Identify which cell holds the provided text, then report its (x, y) central coordinate. 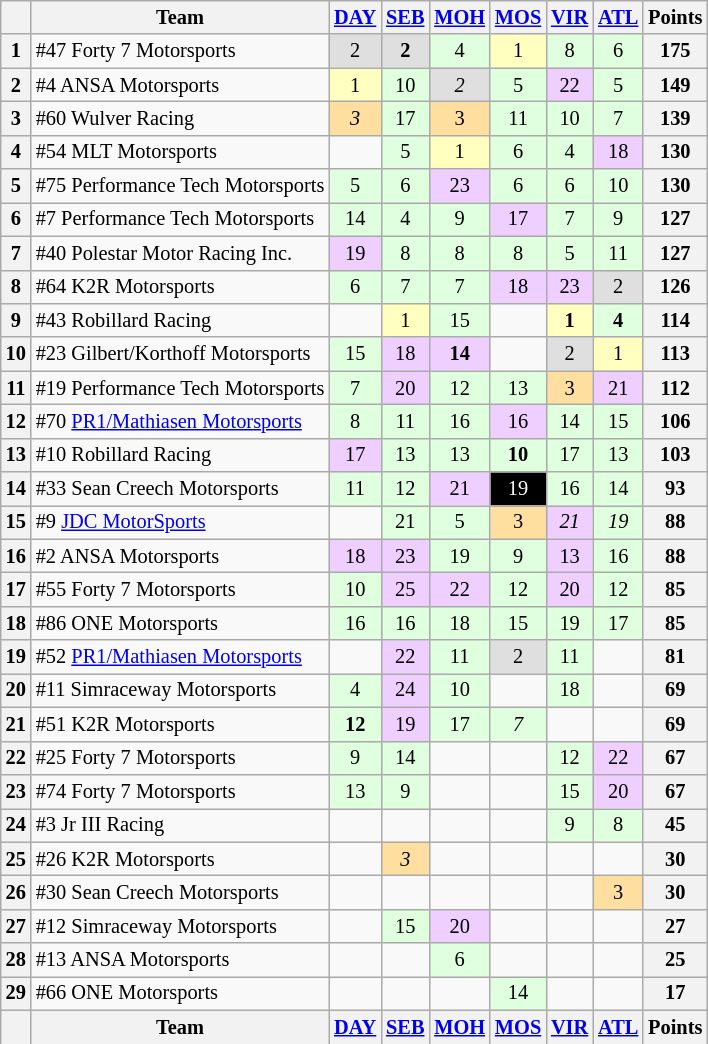
29 (16, 993)
#70 PR1/Mathiasen Motorsports (180, 421)
#64 K2R Motorsports (180, 287)
#43 Robillard Racing (180, 320)
#30 Sean Creech Motorsports (180, 892)
#75 Performance Tech Motorsports (180, 186)
#86 ONE Motorsports (180, 623)
93 (675, 489)
126 (675, 287)
#25 Forty 7 Motorsports (180, 758)
103 (675, 455)
106 (675, 421)
#47 Forty 7 Motorsports (180, 51)
#26 K2R Motorsports (180, 859)
112 (675, 388)
28 (16, 960)
#11 Simraceway Motorsports (180, 690)
#7 Performance Tech Motorsports (180, 219)
149 (675, 85)
#4 ANSA Motorsports (180, 85)
114 (675, 320)
81 (675, 657)
#9 JDC MotorSports (180, 522)
#51 K2R Motorsports (180, 724)
#3 Jr III Racing (180, 825)
#74 Forty 7 Motorsports (180, 791)
#13 ANSA Motorsports (180, 960)
#2 ANSA Motorsports (180, 556)
45 (675, 825)
#40 Polestar Motor Racing Inc. (180, 253)
26 (16, 892)
139 (675, 118)
#33 Sean Creech Motorsports (180, 489)
#55 Forty 7 Motorsports (180, 589)
175 (675, 51)
#10 Robillard Racing (180, 455)
113 (675, 354)
#19 Performance Tech Motorsports (180, 388)
#12 Simraceway Motorsports (180, 926)
#23 Gilbert/Korthoff Motorsports (180, 354)
#52 PR1/Mathiasen Motorsports (180, 657)
#66 ONE Motorsports (180, 993)
#54 MLT Motorsports (180, 152)
#60 Wulver Racing (180, 118)
